Detect which cell encompasses the target text, then output its [x, y] center coordinate. 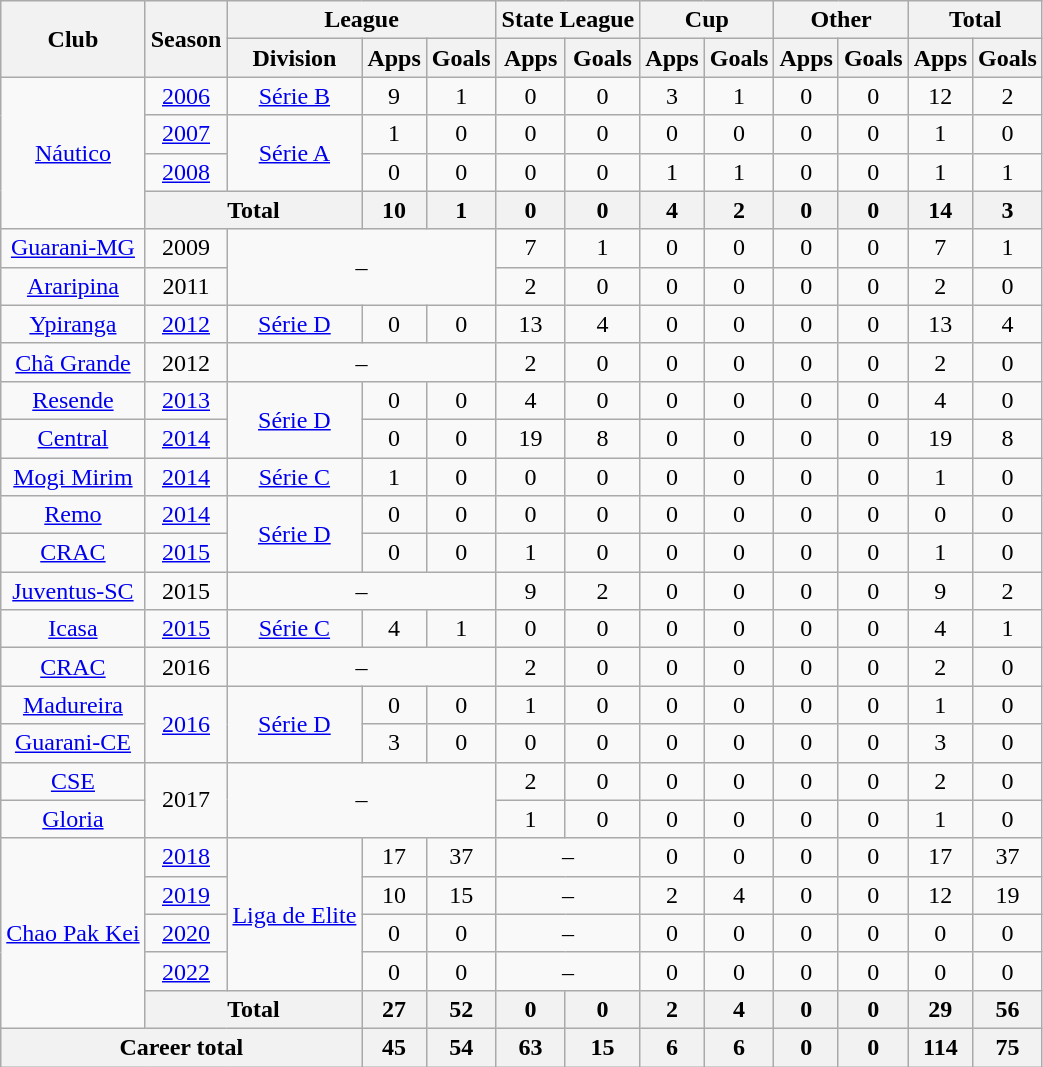
54 [461, 1047]
2022 [186, 971]
2011 [186, 286]
Série B [294, 96]
Chao Pak Kei [73, 933]
75 [1008, 1047]
Other [841, 20]
Cup [707, 20]
Gloria [73, 819]
14 [940, 210]
Ypiranga [73, 324]
Liga de Elite [294, 914]
56 [1008, 1009]
Remo [73, 515]
2018 [186, 857]
114 [940, 1047]
Guarani-CE [73, 743]
Náutico [73, 153]
Icasa [73, 629]
2013 [186, 400]
Career total [182, 1047]
Resende [73, 400]
Guarani-MG [73, 248]
State League [568, 20]
League [362, 20]
2019 [186, 895]
2009 [186, 248]
Club [73, 39]
52 [461, 1009]
Division [294, 58]
2006 [186, 96]
2008 [186, 172]
Season [186, 39]
Mogi Mirim [73, 477]
63 [530, 1047]
29 [940, 1009]
2007 [186, 134]
2017 [186, 800]
27 [394, 1009]
Central [73, 438]
Araripina [73, 286]
Juventus-SC [73, 591]
45 [394, 1047]
2020 [186, 933]
Chã Grande [73, 362]
Madureira [73, 705]
Série A [294, 153]
CSE [73, 781]
